Extract the (X, Y) coordinate from the center of the cell holding the provided text.  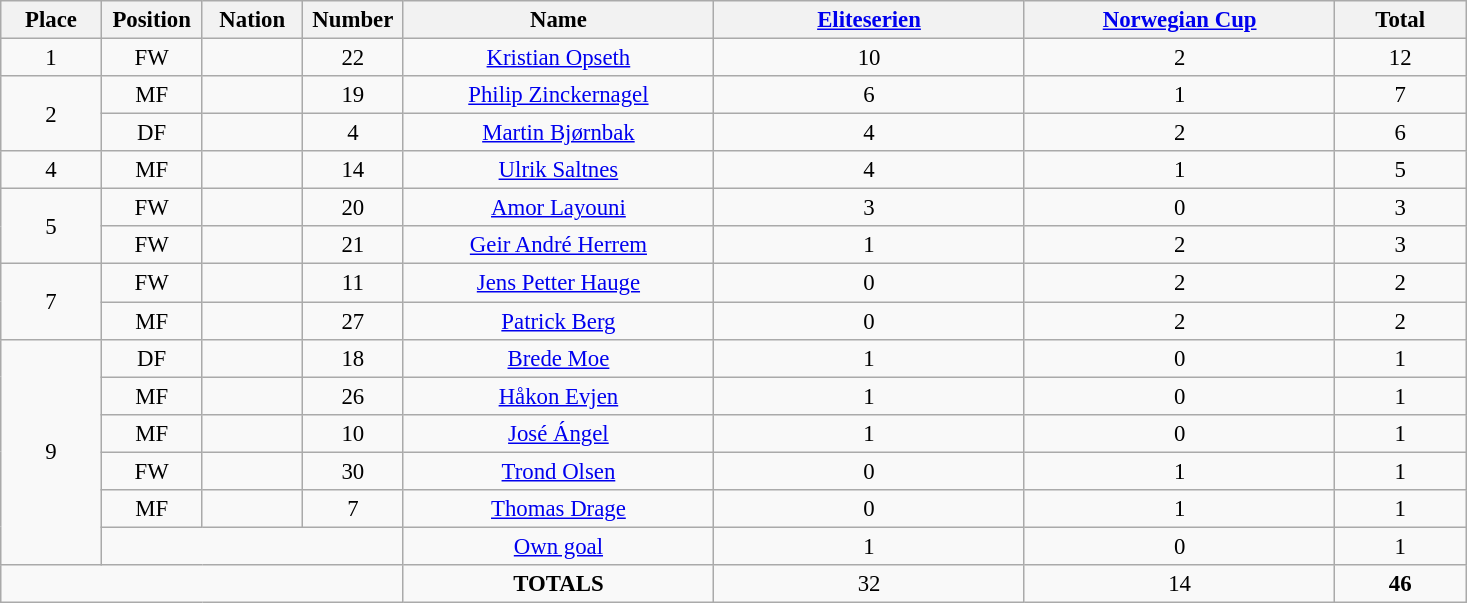
27 (354, 321)
46 (1400, 584)
30 (354, 471)
Own goal (558, 546)
Ulrik Saltnes (558, 170)
11 (354, 283)
Amor Layouni (558, 208)
18 (354, 358)
21 (354, 245)
19 (354, 95)
20 (354, 208)
Brede Moe (558, 358)
Trond Olsen (558, 471)
Patrick Berg (558, 321)
José Ángel (558, 433)
Kristian Opseth (558, 58)
Philip Zinckernagel (558, 95)
12 (1400, 58)
22 (354, 58)
Eliteserien (870, 20)
Position (152, 20)
Geir André Herrem (558, 245)
Nation (252, 20)
Number (354, 20)
Jens Petter Hauge (558, 283)
Name (558, 20)
32 (870, 584)
Norwegian Cup (1180, 20)
Thomas Drage (558, 509)
9 (52, 452)
Martin Bjørnbak (558, 133)
Total (1400, 20)
Håkon Evjen (558, 396)
Place (52, 20)
26 (354, 396)
TOTALS (558, 584)
